Detect which cell encompasses the target text, then output its [X, Y] center coordinate. 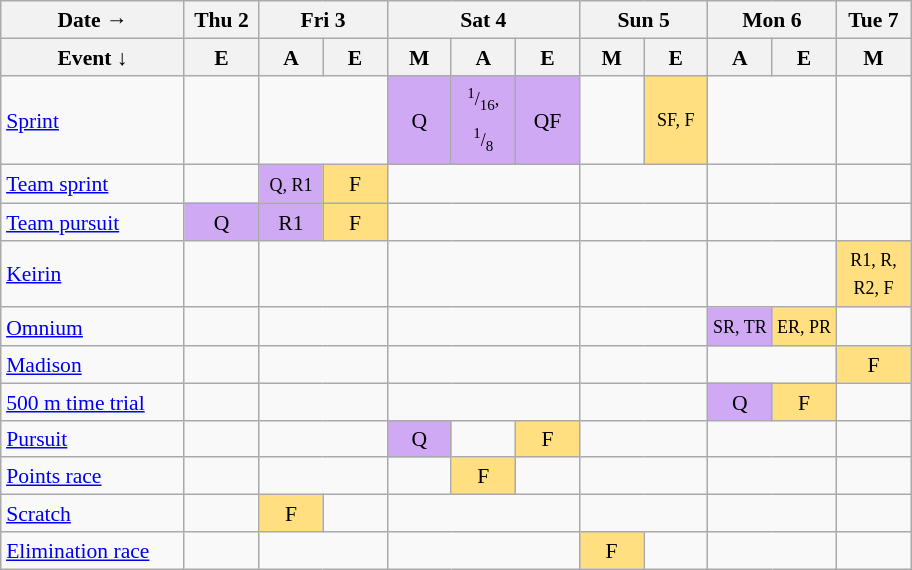
Elimination race [92, 550]
Sprint [92, 120]
Q, R1 [291, 184]
Madison [92, 364]
Team sprint [92, 184]
Pursuit [92, 438]
Thu 2 [222, 20]
Fri 3 [323, 20]
Tue 7 [874, 20]
Date → [92, 20]
Omnium [92, 326]
Team pursuit [92, 222]
QF [547, 120]
500 m time trial [92, 402]
1/16,1/8 [483, 120]
SR, TR [740, 326]
Points race [92, 476]
ER, PR [804, 326]
R1, R, R2, F [874, 274]
Event ↓ [92, 56]
Sun 5 [644, 20]
R1 [291, 222]
Scratch [92, 512]
Keirin [92, 274]
Sat 4 [483, 20]
Mon 6 [772, 20]
SF, F [676, 120]
